Find where the given text appears and provide that cell's center as [X, Y] coordinate. 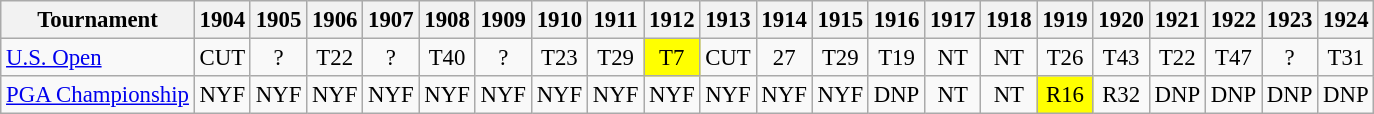
27 [784, 58]
1922 [1233, 20]
R32 [1121, 95]
1912 [672, 20]
Tournament [98, 20]
T23 [559, 58]
1921 [1177, 20]
U.S. Open [98, 58]
1924 [1346, 20]
R16 [1065, 95]
T7 [672, 58]
1923 [1290, 20]
1911 [616, 20]
1908 [447, 20]
1910 [559, 20]
T40 [447, 58]
1918 [1009, 20]
T47 [1233, 58]
1920 [1121, 20]
1909 [503, 20]
T26 [1065, 58]
1917 [953, 20]
T43 [1121, 58]
1904 [222, 20]
1916 [896, 20]
1915 [840, 20]
T19 [896, 58]
PGA Championship [98, 95]
1905 [278, 20]
1906 [335, 20]
1913 [728, 20]
1914 [784, 20]
1907 [391, 20]
T31 [1346, 58]
1919 [1065, 20]
